Detect which cell encompasses the target text, then output its [X, Y] center coordinate. 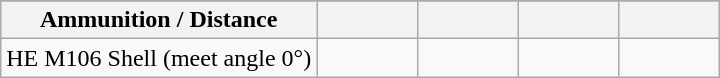
Ammunition / Distance [159, 20]
HE M106 Shell (meet angle 0°) [159, 58]
